For the text-containing cell, return its midpoint in (x, y) coordinate format. 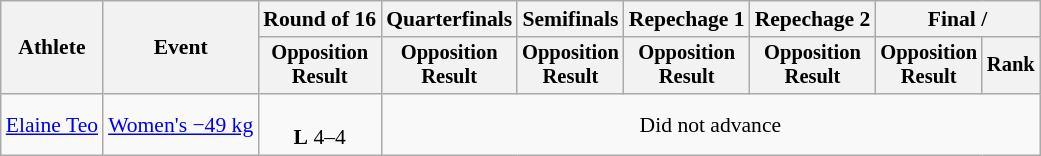
Rank (1011, 66)
Women's −49 kg (180, 124)
Repechage 1 (687, 19)
Round of 16 (320, 19)
Final / (957, 19)
Quarterfinals (449, 19)
Athlete (52, 48)
Did not advance (710, 124)
Repechage 2 (813, 19)
Semifinals (570, 19)
Elaine Teo (52, 124)
L 4–4 (320, 124)
Event (180, 48)
